Locate the cell with the specified text and output its (x, y) center coordinate. 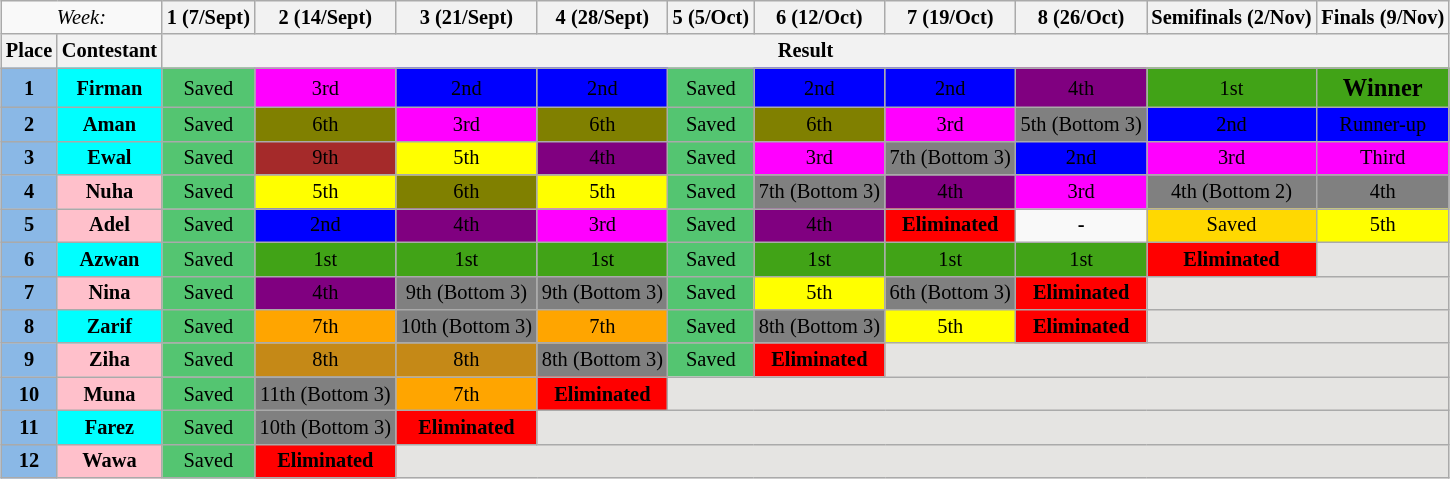
6 (29, 259)
Result (806, 51)
6 (12/Oct) (820, 17)
3 (29, 158)
5th (Bottom 3) (1082, 124)
8 (29, 326)
12 (29, 461)
Aman (110, 124)
Winner (1382, 88)
2 (29, 124)
3 (21/Sept) (466, 17)
Nuha (110, 192)
7 (29, 293)
Finals (9/Nov) (1382, 17)
Firman (110, 88)
Runner-up (1382, 124)
5 (29, 225)
Third (1382, 158)
10 (29, 394)
1 (7/Sept) (208, 17)
- (1082, 225)
2 (14/Sept) (326, 17)
6th (Bottom 3) (950, 293)
Contestant (110, 51)
4 (29, 192)
Week: (82, 17)
Ewal (110, 158)
5 (5/Oct) (711, 17)
Ziha (110, 360)
Farez (110, 427)
7 (19/Oct) (950, 17)
8 (26/Oct) (1082, 17)
4 (28/Sept) (602, 17)
Zarif (110, 326)
1 (29, 88)
Muna (110, 394)
Semifinals (2/Nov) (1232, 17)
Adel (110, 225)
Nina (110, 293)
9th (326, 158)
Azwan (110, 259)
4th (Bottom 2) (1232, 192)
Wawa (110, 461)
11th (Bottom 3) (326, 394)
Place (29, 51)
11 (29, 427)
9 (29, 360)
